Output the [X, Y] coordinate of the center of the cell containing the given text.  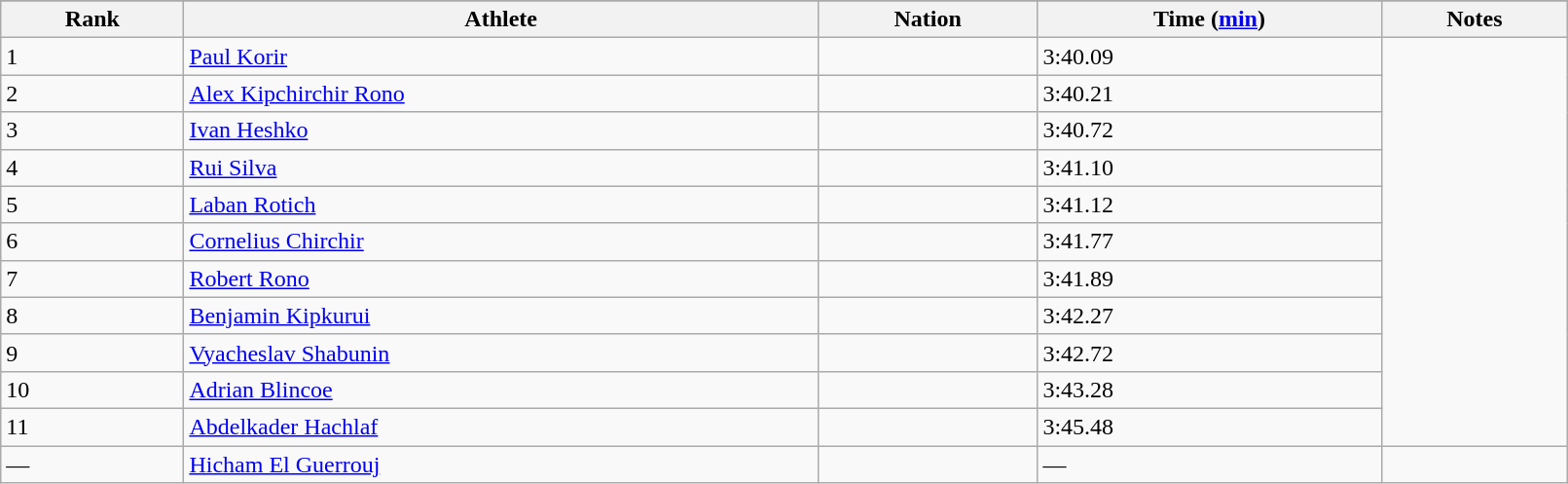
Vyacheslav Shabunin [501, 353]
9 [92, 353]
Benjamin Kipkurui [501, 316]
3:42.27 [1209, 316]
Adrian Blincoe [501, 390]
Rank [92, 19]
8 [92, 316]
3:40.21 [1209, 93]
3:40.09 [1209, 56]
3:43.28 [1209, 390]
3:41.10 [1209, 168]
Athlete [501, 19]
11 [92, 427]
10 [92, 390]
7 [92, 279]
3 [92, 130]
1 [92, 56]
6 [92, 242]
Ivan Heshko [501, 130]
2 [92, 93]
3:41.77 [1209, 242]
Time (min) [1209, 19]
Abdelkader Hachlaf [501, 427]
Cornelius Chirchir [501, 242]
3:42.72 [1209, 353]
3:40.72 [1209, 130]
3:41.89 [1209, 279]
Laban Rotich [501, 205]
3:45.48 [1209, 427]
Hicham El Guerrouj [501, 465]
Robert Rono [501, 279]
Notes [1475, 19]
Rui Silva [501, 168]
Alex Kipchirchir Rono [501, 93]
Nation [927, 19]
5 [92, 205]
4 [92, 168]
Paul Korir [501, 56]
3:41.12 [1209, 205]
